Determine the [X, Y] coordinate at the center of the cell enclosing the given text.  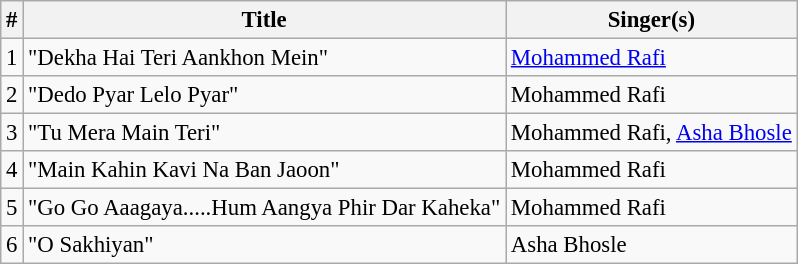
2 [12, 95]
4 [12, 170]
Title [264, 20]
Asha Bhosle [652, 245]
3 [12, 133]
Mohammed Rafi, Asha Bhosle [652, 133]
6 [12, 245]
Singer(s) [652, 20]
"Tu Mera Main Teri" [264, 133]
"Go Go Aaagaya.....Hum Aangya Phir Dar Kaheka" [264, 208]
"Main Kahin Kavi Na Ban Jaoon" [264, 170]
# [12, 20]
"Dedo Pyar Lelo Pyar" [264, 95]
"O Sakhiyan" [264, 245]
1 [12, 58]
"Dekha Hai Teri Aankhon Mein" [264, 58]
5 [12, 208]
